Scan for the cell matching the given text and deliver its (X, Y) coordinate at center. 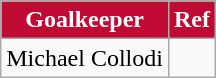
Goalkeeper (85, 20)
Ref (192, 20)
Michael Collodi (85, 58)
